Identify which cell holds the provided text, then report its [X, Y] central coordinate. 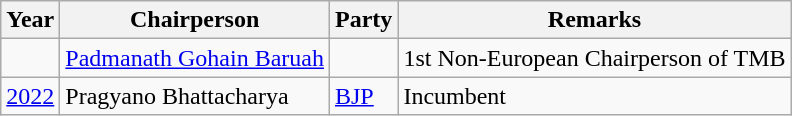
Chairperson [195, 20]
Padmanath Gohain Baruah [195, 58]
1st Non-European Chairperson of TMB [594, 58]
Party [363, 20]
BJP [363, 96]
Remarks [594, 20]
2022 [30, 96]
Pragyano Bhattacharya [195, 96]
Year [30, 20]
Incumbent [594, 96]
